Find where the given text appears and provide that cell's center as [x, y] coordinate. 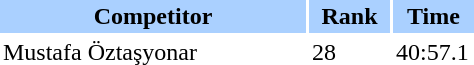
Rank [350, 16]
Time [434, 16]
Competitor [153, 16]
